Return [X, Y] of the center of cell containing provided text 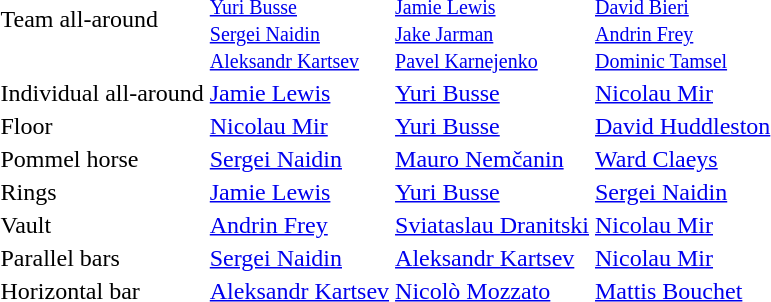
Aleksandr Kartsev [492, 258]
Andrin Frey [299, 225]
Mauro Nemčanin [492, 159]
Sviataslau Dranitski [492, 225]
Nicolau Mir [299, 126]
